From the cell containing the given text, extract its center point as [x, y] coordinate. 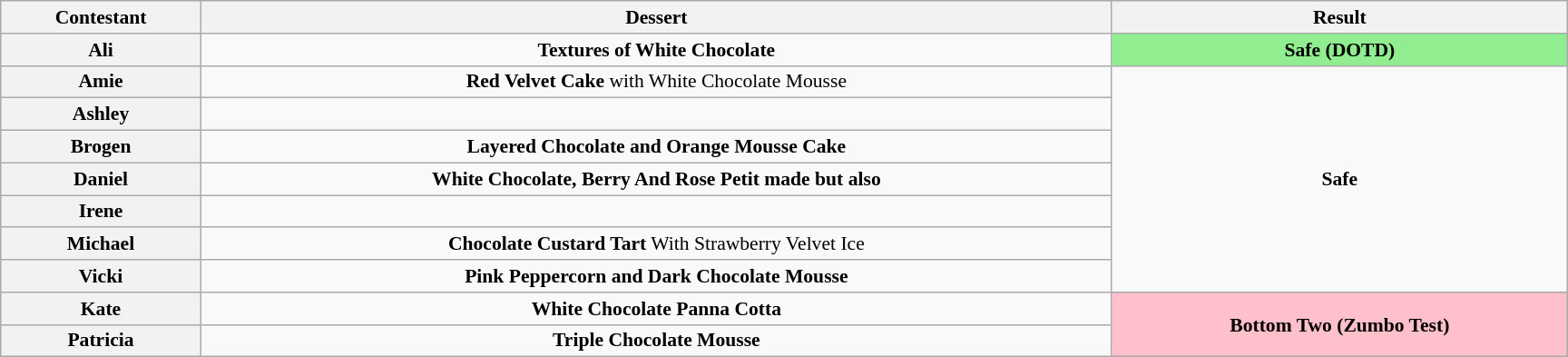
Contestant [102, 17]
Pink Peppercorn and Dark Chocolate Mousse [656, 276]
Irene [102, 212]
Chocolate Custard Tart With Strawberry Velvet Ice [656, 244]
Bottom Two (Zumbo Test) [1339, 325]
Daniel [102, 179]
Michael [102, 244]
Result [1339, 17]
Ali [102, 50]
Red Velvet Cake with White Chocolate Mousse [656, 82]
Layered Chocolate and Orange Mousse Cake [656, 147]
White Chocolate Panna Cotta [656, 309]
Dessert [656, 17]
Triple Chocolate Mousse [656, 341]
Amie [102, 82]
Safe (DOTD) [1339, 50]
Vicki [102, 276]
Brogen [102, 147]
White Chocolate, Berry And Rose Petit made but also [656, 179]
Patricia [102, 341]
Kate [102, 309]
Ashley [102, 114]
Textures of White Chocolate [656, 50]
Safe [1339, 178]
